Return the (x, y) coordinate for the center point of the cell that contains the specified text.  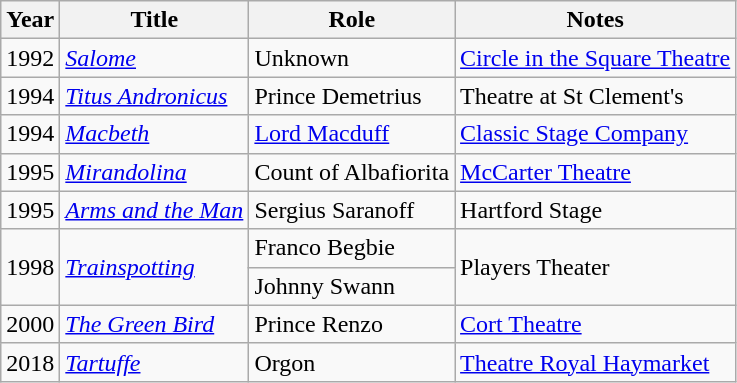
The Green Bird (154, 324)
Theatre Royal Haymarket (596, 362)
Salome (154, 58)
Lord Macduff (352, 134)
1992 (30, 58)
Players Theater (596, 267)
Classic Stage Company (596, 134)
Trainspotting (154, 267)
Sergius Saranoff (352, 210)
Notes (596, 20)
Johnny Swann (352, 286)
Mirandolina (154, 172)
McCarter Theatre (596, 172)
Cort Theatre (596, 324)
Prince Demetrius (352, 96)
Tartuffe (154, 362)
2000 (30, 324)
1998 (30, 267)
2018 (30, 362)
Titus Andronicus (154, 96)
Count of Albafiorita (352, 172)
Orgon (352, 362)
Role (352, 20)
Prince Renzo (352, 324)
Franco Begbie (352, 248)
Theatre at St Clement's (596, 96)
Arms and the Man (154, 210)
Hartford Stage (596, 210)
Year (30, 20)
Macbeth (154, 134)
Title (154, 20)
Circle in the Square Theatre (596, 58)
Unknown (352, 58)
